Find where the given text appears and provide that cell's center as (x, y) coordinate. 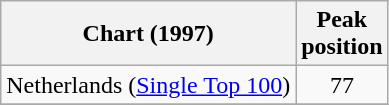
77 (342, 85)
Netherlands (Single Top 100) (148, 85)
Peakposition (342, 34)
Chart (1997) (148, 34)
